Capture the cell that displays the provided text and extract its [X, Y] central coordinate. 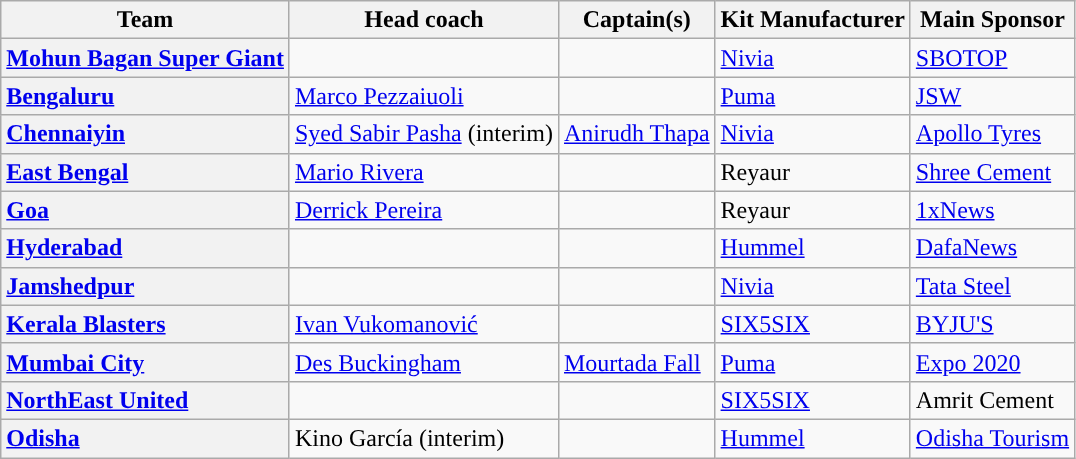
Kerala Blasters [146, 324]
BYJU'S [992, 324]
Des Buckingham [424, 362]
Apollo Tyres [992, 134]
DafaNews [992, 248]
1xNews [992, 210]
Mario Rivera [424, 172]
Team [146, 20]
Mumbai City [146, 362]
Ivan Vukomanović [424, 324]
Shree Cement [992, 172]
NorthEast United [146, 400]
Bengaluru [146, 96]
Captain(s) [636, 20]
Goa [146, 210]
Mourtada Fall [636, 362]
Marco Pezzaiuoli [424, 96]
Chennaiyin [146, 134]
Hyderabad [146, 248]
JSW [992, 96]
Main Sponsor [992, 20]
Tata Steel [992, 286]
Kit Manufacturer [812, 20]
Odisha [146, 438]
Amrit Cement [992, 400]
Odisha Tourism [992, 438]
Mohun Bagan Super Giant [146, 58]
SBOTOP [992, 58]
Anirudh Thapa [636, 134]
Jamshedpur [146, 286]
Head coach [424, 20]
Syed Sabir Pasha (interim) [424, 134]
Derrick Pereira [424, 210]
Kino García (interim) [424, 438]
East Bengal [146, 172]
Expo 2020 [992, 362]
